Scan for the cell matching the given text and deliver its (X, Y) coordinate at center. 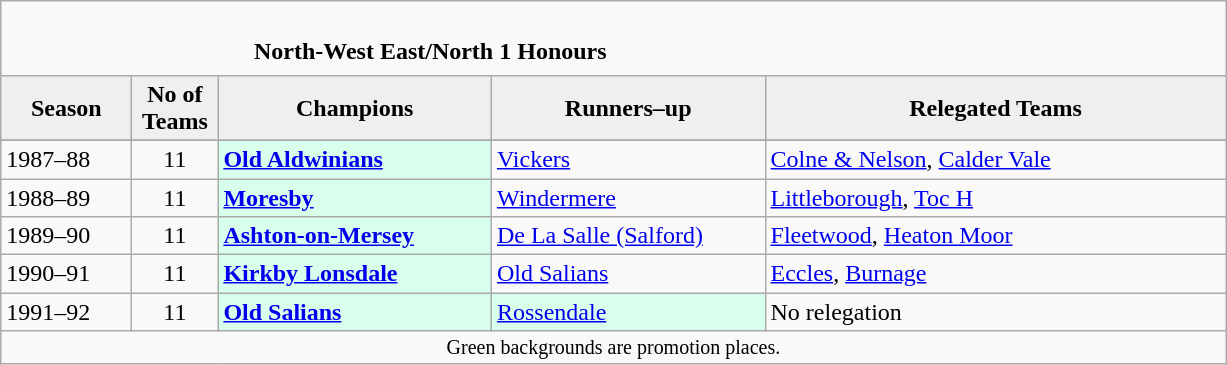
Green backgrounds are promotion places. (614, 348)
No of Teams (175, 108)
Ashton-on-Mersey (355, 236)
1990–91 (66, 274)
1991–92 (66, 312)
1988–89 (66, 197)
Vickers (628, 159)
Champions (355, 108)
Season (66, 108)
Rossendale (628, 312)
Colne & Nelson, Calder Vale (996, 159)
Fleetwood, Heaton Moor (996, 236)
Runners–up (628, 108)
Relegated Teams (996, 108)
Kirkby Lonsdale (355, 274)
Littleborough, Toc H (996, 197)
Old Aldwinians (355, 159)
No relegation (996, 312)
Moresby (355, 197)
Eccles, Burnage (996, 274)
De La Salle (Salford) (628, 236)
1987–88 (66, 159)
1989–90 (66, 236)
Windermere (628, 197)
